Search for the cell housing the specified text and yield its (x, y) center coordinate. 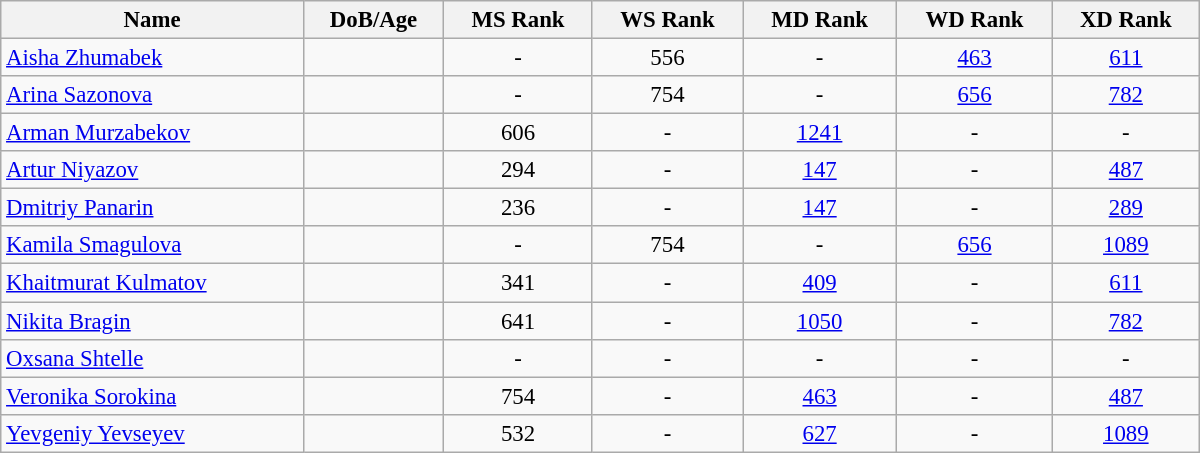
Kamila Smagulova (152, 245)
641 (518, 321)
Arman Murzabekov (152, 133)
Oxsana Shtelle (152, 358)
Arina Sazonova (152, 95)
341 (518, 283)
MS Rank (518, 20)
Nikita Bragin (152, 321)
Name (152, 20)
Dmitriy Panarin (152, 208)
WS Rank (667, 20)
1050 (820, 321)
XD Rank (1126, 20)
Aisha Zhumabek (152, 58)
Artur Niyazov (152, 170)
606 (518, 133)
289 (1126, 208)
294 (518, 170)
Yevgeniy Yevseyev (152, 433)
556 (667, 58)
DoB/Age (373, 20)
Veronika Sorokina (152, 396)
627 (820, 433)
MD Rank (820, 20)
Khaitmurat Kulmatov (152, 283)
409 (820, 283)
1241 (820, 133)
WD Rank (975, 20)
236 (518, 208)
532 (518, 433)
